Provide the [X, Y] coordinate of the cell's center where the given text is located.  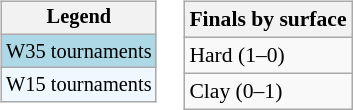
Legend [78, 18]
Hard (1–0) [268, 55]
Finals by surface [268, 20]
Clay (0–1) [268, 91]
W15 tournaments [78, 85]
W35 tournaments [78, 51]
